Return the [X, Y] coordinate for the center point of the cell that contains the specified text.  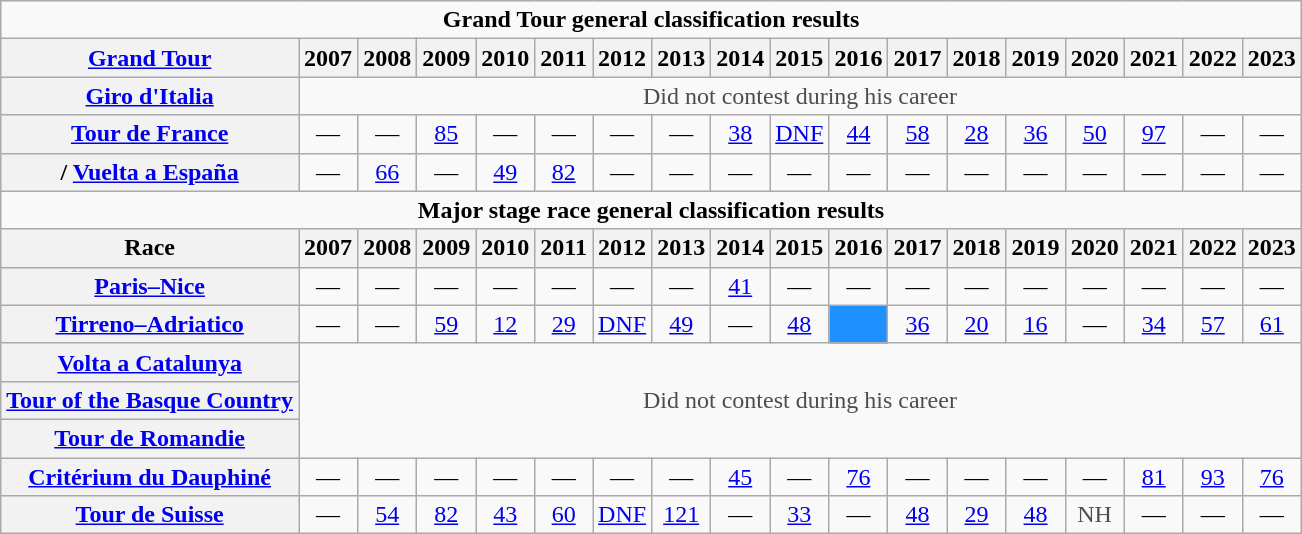
Tour de France [150, 134]
33 [800, 515]
121 [682, 515]
60 [564, 515]
Tour de Suisse [150, 515]
41 [740, 286]
45 [740, 477]
81 [1154, 477]
Tour de Romandie [150, 438]
Critérium du Dauphiné [150, 477]
59 [446, 324]
Grand Tour [150, 58]
34 [1154, 324]
16 [1036, 324]
NH [1094, 515]
50 [1094, 134]
12 [506, 324]
57 [1212, 324]
Paris–Nice [150, 286]
20 [976, 324]
Volta a Catalunya [150, 362]
Race [150, 248]
93 [1212, 477]
Tirreno–Adriatico [150, 324]
97 [1154, 134]
Grand Tour general classification results [652, 20]
/ Vuelta a España [150, 172]
66 [388, 172]
38 [740, 134]
43 [506, 515]
Major stage race general classification results [652, 210]
44 [858, 134]
Giro d'Italia [150, 96]
85 [446, 134]
28 [976, 134]
61 [1272, 324]
54 [388, 515]
Tour of the Basque Country [150, 400]
58 [918, 134]
